Capture the cell that displays the provided text and extract its (x, y) central coordinate. 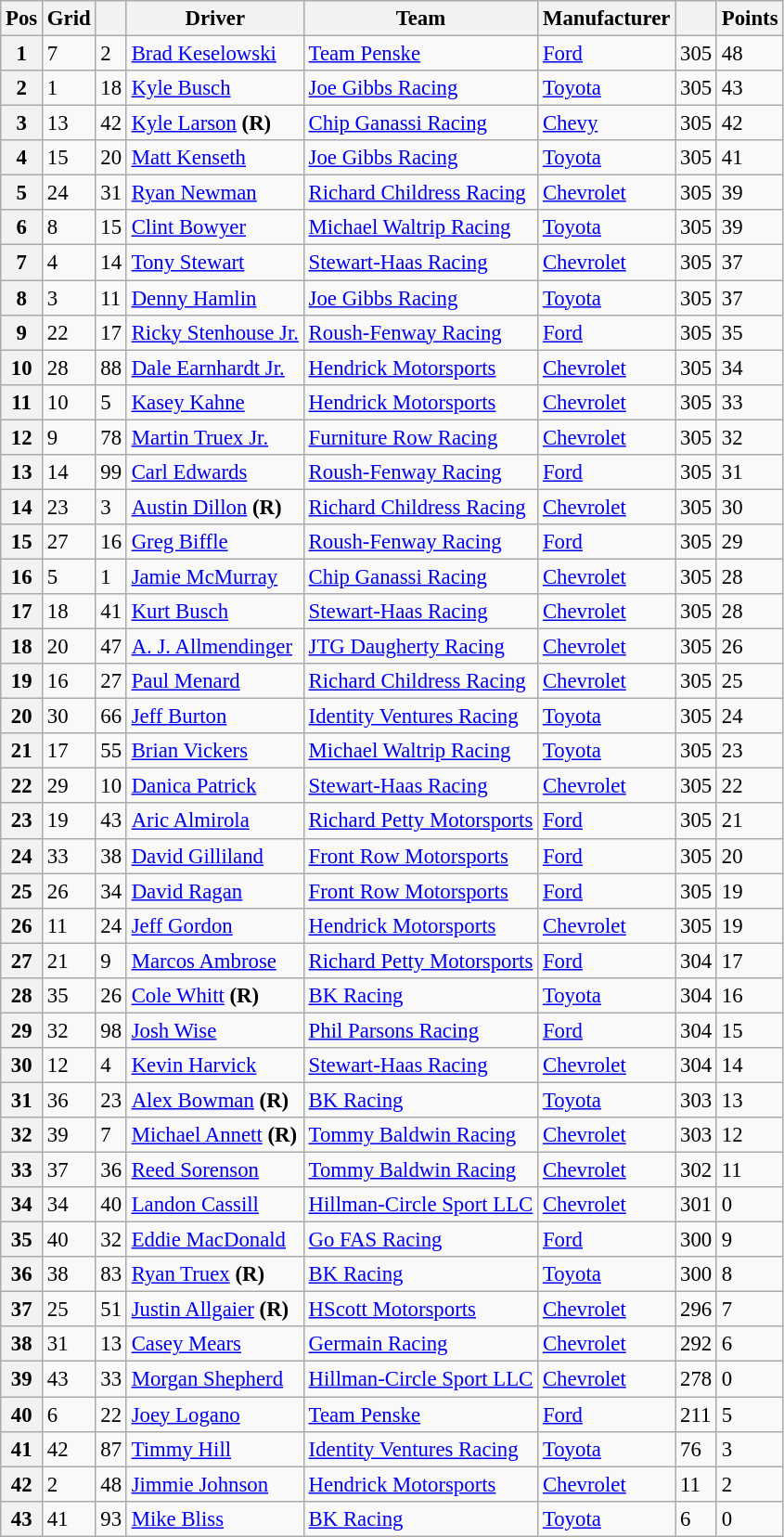
93 (111, 1518)
Greg Biffle (215, 542)
Kyle Busch (215, 88)
Brad Keselowski (215, 54)
HScott Motorsports (420, 1310)
Eddie MacDonald (215, 1240)
Go FAS Racing (420, 1240)
Reed Sorenson (215, 1170)
296 (696, 1310)
David Ragan (215, 891)
292 (696, 1345)
Jeff Burton (215, 717)
Jeff Gordon (215, 925)
55 (111, 751)
Timmy Hill (215, 1449)
Joey Logano (215, 1414)
Points (750, 19)
78 (111, 437)
Furniture Row Racing (420, 437)
Manufacturer (607, 19)
Jimmie Johnson (215, 1484)
Kurt Busch (215, 612)
Josh Wise (215, 1030)
Marcos Ambrose (215, 961)
Ryan Newman (215, 193)
Pos (22, 19)
Kevin Harvick (215, 1066)
Paul Menard (215, 681)
211 (696, 1414)
Tony Stewart (215, 263)
Morgan Shepherd (215, 1379)
302 (696, 1170)
Justin Allgaier (R) (215, 1310)
87 (111, 1449)
A. J. Allmendinger (215, 647)
76 (696, 1449)
Mike Bliss (215, 1518)
Grid (69, 19)
Dale Earnhardt Jr. (215, 368)
Danica Patrick (215, 786)
Landon Cassill (215, 1205)
Martin Truex Jr. (215, 437)
Austin Dillon (R) (215, 507)
Kasey Kahne (215, 402)
Matt Kenseth (215, 158)
Brian Vickers (215, 751)
Germain Racing (420, 1345)
Casey Mears (215, 1345)
Chevy (607, 123)
99 (111, 472)
Phil Parsons Racing (420, 1030)
David Gilliland (215, 856)
278 (696, 1379)
Kyle Larson (R) (215, 123)
Michael Annett (R) (215, 1135)
Denny Hamlin (215, 298)
Cole Whitt (R) (215, 996)
Jamie McMurray (215, 576)
Alex Bowman (R) (215, 1100)
47 (111, 647)
Clint Bowyer (215, 227)
301 (696, 1205)
Ricky Stenhouse Jr. (215, 332)
Aric Almirola (215, 821)
88 (111, 368)
51 (111, 1310)
98 (111, 1030)
Carl Edwards (215, 472)
Driver (215, 19)
JTG Daugherty Racing (420, 647)
Ryan Truex (R) (215, 1274)
Team (420, 19)
66 (111, 717)
83 (111, 1274)
